Return the (X, Y) coordinate for the center point of the cell that contains the specified text.  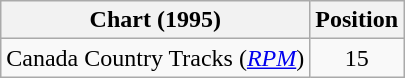
Position (357, 20)
15 (357, 58)
Canada Country Tracks (RPM) (156, 58)
Chart (1995) (156, 20)
